Identify which cell holds the provided text, then report its [X, Y] central coordinate. 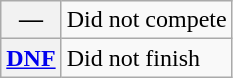
DNF [31, 58]
Did not compete [146, 20]
Did not finish [146, 58]
— [31, 20]
